Capture the cell that displays the provided text and extract its (X, Y) central coordinate. 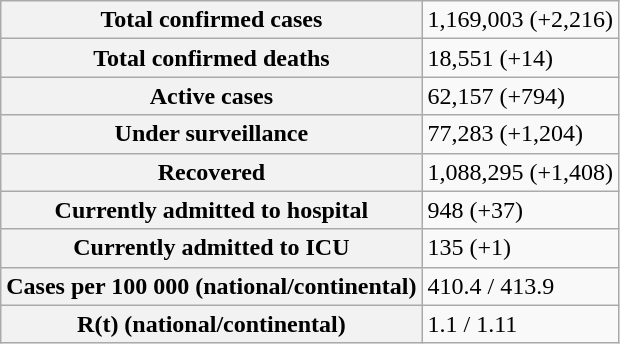
77,283 (+1,204) (520, 134)
Total confirmed cases (212, 20)
Currently admitted to ICU (212, 248)
1,169,003 (+2,216) (520, 20)
Total confirmed deaths (212, 58)
1,088,295 (+1,408) (520, 172)
1.1 / 1.11 (520, 324)
135 (+1) (520, 248)
R(t) (national/continental) (212, 324)
Under surveillance (212, 134)
Active cases (212, 96)
Recovered (212, 172)
Currently admitted to hospital (212, 210)
948 (+37) (520, 210)
410.4 / 413.9 (520, 286)
62,157 (+794) (520, 96)
18,551 (+14) (520, 58)
Cases per 100 000 (national/continental) (212, 286)
